Locate the cell with the specified text and output its [X, Y] center coordinate. 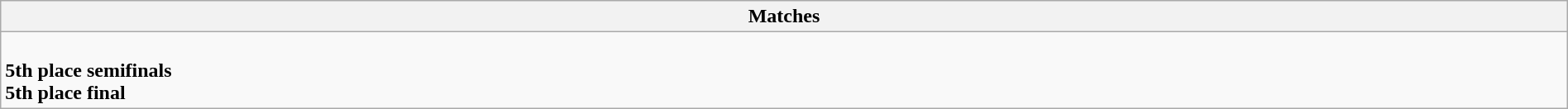
Matches [784, 17]
5th place semifinals 5th place final [784, 70]
